Provide the (X, Y) coordinate of the cell's center where the given text is located.  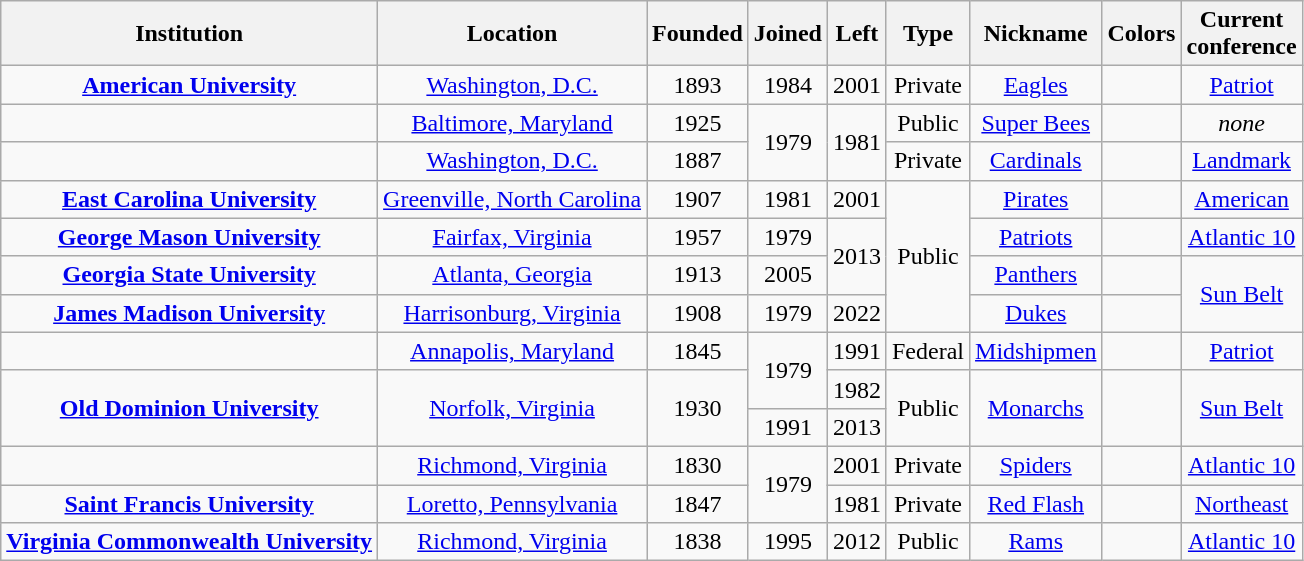
1925 (698, 123)
1838 (698, 542)
Virginia Commonwealth University (190, 542)
Annapolis, Maryland (512, 351)
James Madison University (190, 313)
2005 (788, 275)
1930 (698, 408)
1995 (788, 542)
Midshipmen (1036, 351)
Greenville, North Carolina (512, 199)
East Carolina University (190, 199)
2012 (856, 542)
George Mason University (190, 237)
Cardinals (1036, 161)
1830 (698, 465)
Eagles (1036, 85)
Type (928, 34)
Pirates (1036, 199)
Currentconference (1242, 34)
Northeast (1242, 503)
1982 (856, 389)
Harrisonburg, Virginia (512, 313)
Institution (190, 34)
Federal (928, 351)
1845 (698, 351)
Founded (698, 34)
Nickname (1036, 34)
1847 (698, 503)
1957 (698, 237)
American (1242, 199)
Red Flash (1036, 503)
Fairfax, Virginia (512, 237)
Norfolk, Virginia (512, 408)
Super Bees (1036, 123)
Old Dominion University (190, 408)
none (1242, 123)
1907 (698, 199)
American University (190, 85)
Joined (788, 34)
Location (512, 34)
Baltimore, Maryland (512, 123)
Saint Francis University (190, 503)
Panthers (1036, 275)
Landmark (1242, 161)
Dukes (1036, 313)
1887 (698, 161)
Spiders (1036, 465)
Colors (1142, 34)
1984 (788, 85)
Monarchs (1036, 408)
1908 (698, 313)
1893 (698, 85)
Patriots (1036, 237)
Left (856, 34)
Georgia State University (190, 275)
Atlanta, Georgia (512, 275)
1913 (698, 275)
Loretto, Pennsylvania (512, 503)
2022 (856, 313)
Rams (1036, 542)
